Find where the given text appears and provide that cell's center as (x, y) coordinate. 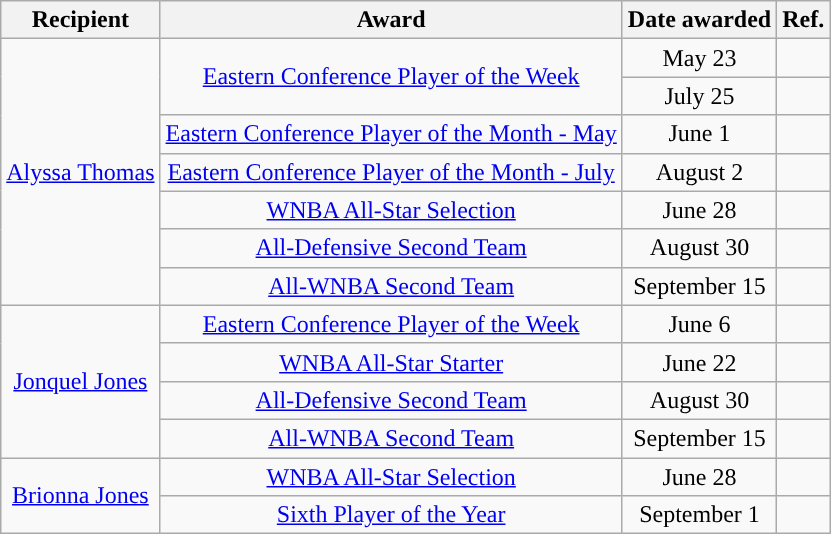
Award (391, 20)
June 6 (699, 324)
Jonquel Jones (80, 381)
June 22 (699, 362)
Ref. (804, 20)
June 1 (699, 134)
August 2 (699, 172)
WNBA All-Star Starter (391, 362)
Alyssa Thomas (80, 172)
May 23 (699, 58)
July 25 (699, 96)
Eastern Conference Player of the Month - July (391, 172)
Brionna Jones (80, 496)
Recipient (80, 20)
Sixth Player of the Year (391, 515)
Eastern Conference Player of the Month - May (391, 134)
September 1 (699, 515)
Date awarded (699, 20)
